Locate the cell with the specified text and output its [X, Y] center coordinate. 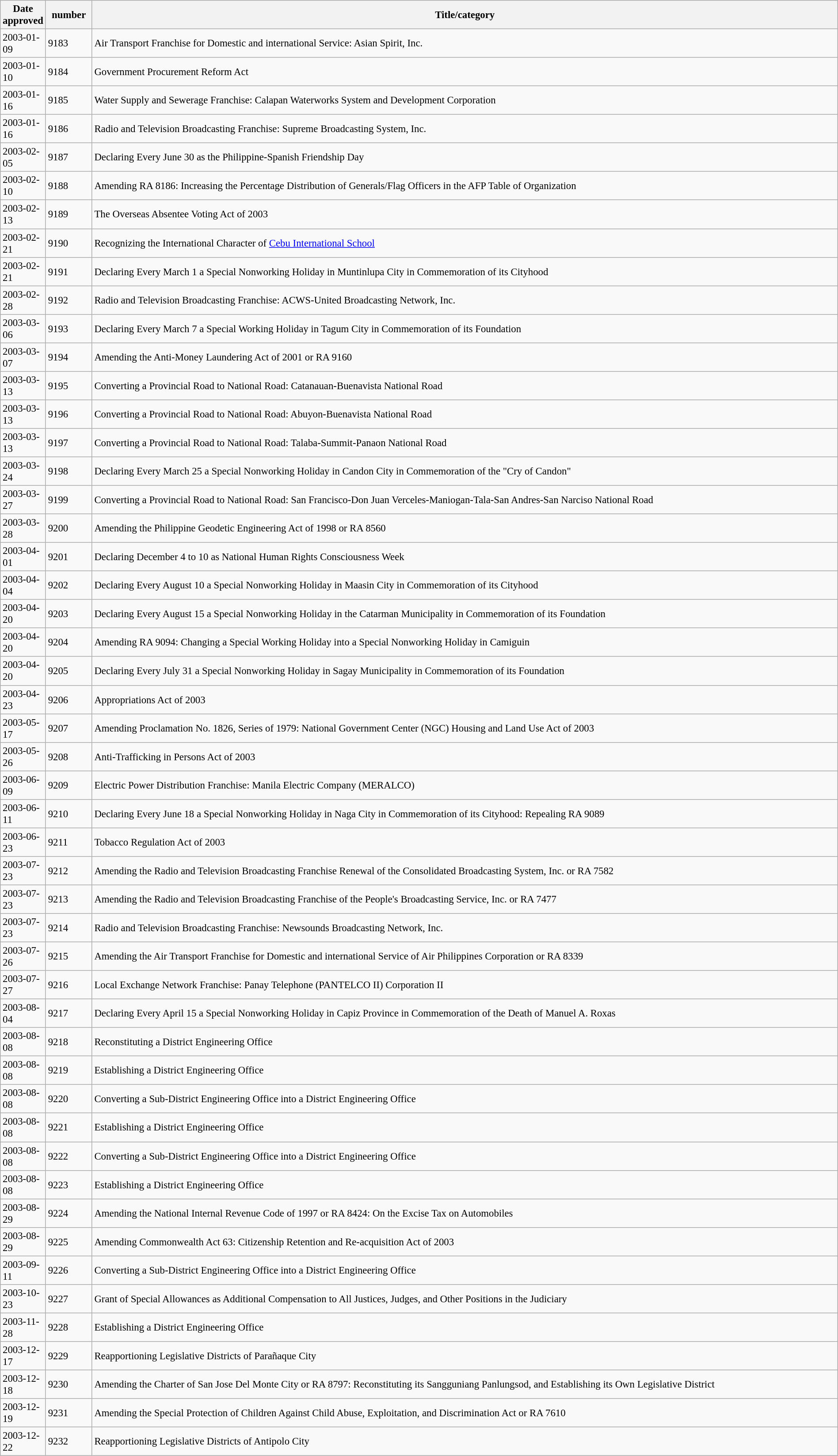
2003-03-24 [23, 471]
2003-05-17 [23, 728]
9189 [69, 215]
Declaring Every June 18 a Special Nonworking Holiday in Naga City in Commemoration of its Cityhood: Repealing RA 9089 [465, 814]
Reconstituting a District Engineering Office [465, 1042]
9229 [69, 1356]
Local Exchange Network Franchise: Panay Telephone (PANTELCO II) Corporation II [465, 985]
Title/category [465, 15]
9218 [69, 1042]
Declaring Every June 30 as the Philippine-Spanish Friendship Day [465, 157]
Air Transport Franchise for Domestic and international Service: Asian Spirit, Inc. [465, 43]
2003-04-01 [23, 557]
9208 [69, 756]
9230 [69, 1384]
Converting a Provincial Road to National Road: Talaba-Summit-Panaon National Road [465, 443]
Amending Proclamation No. 1826, Series of 1979: National Government Center (NGC) Housing and Land Use Act of 2003 [465, 728]
The Overseas Absentee Voting Act of 2003 [465, 215]
9207 [69, 728]
2003-06-11 [23, 814]
2003-07-27 [23, 985]
2003-01-10 [23, 72]
9197 [69, 443]
9211 [69, 842]
2003-05-26 [23, 756]
2003-06-09 [23, 785]
2003-03-07 [23, 357]
9228 [69, 1327]
Amending Commonwealth Act 63: Citizenship Retention and Re-acquisition Act of 2003 [465, 1241]
9205 [69, 671]
9201 [69, 557]
2003-12-22 [23, 1442]
Water Supply and Sewerage Franchise: Calapan Waterworks System and Development Corporation [465, 101]
9187 [69, 157]
9222 [69, 1156]
9206 [69, 700]
9194 [69, 357]
number [69, 15]
Declaring Every March 7 a Special Working Holiday in Tagum City in Commemoration of its Foundation [465, 329]
Date approved [23, 15]
2003-10-23 [23, 1299]
9231 [69, 1413]
9219 [69, 1071]
9223 [69, 1185]
2003-08-04 [23, 1013]
9188 [69, 186]
2003-09-11 [23, 1270]
9190 [69, 243]
9202 [69, 586]
2003-04-23 [23, 700]
9225 [69, 1241]
2003-02-10 [23, 186]
Declaring Every August 10 a Special Nonworking Holiday in Maasin City in Commemoration of its Cityhood [465, 586]
Amending the Radio and Television Broadcasting Franchise of the People's Broadcasting Service, Inc. or RA 7477 [465, 899]
Amending the Special Protection of Children Against Child Abuse, Exploitation, and Discrimination Act or RA 7610 [465, 1413]
Amending the Radio and Television Broadcasting Franchise Renewal of the Consolidated Broadcasting System, Inc. or RA 7582 [465, 871]
Declaring Every April 15 a Special Nonworking Holiday in Capiz Province in Commemoration of the Death of Manuel A. Roxas [465, 1013]
2003-12-17 [23, 1356]
Electric Power Distribution Franchise: Manila Electric Company (MERALCO) [465, 785]
2003-12-19 [23, 1413]
Converting a Provincial Road to National Road: Abuyon-Buenavista National Road [465, 414]
Reapportioning Legislative Districts of Parañaque City [465, 1356]
9200 [69, 528]
9227 [69, 1299]
9185 [69, 101]
Radio and Television Broadcasting Franchise: Supreme Broadcasting System, Inc. [465, 129]
Declaring Every August 15 a Special Nonworking Holiday in the Catarman Municipality in Commemoration of its Foundation [465, 614]
2003-06-23 [23, 842]
2003-02-05 [23, 157]
9204 [69, 642]
Radio and Television Broadcasting Franchise: ACWS-United Broadcasting Network, Inc. [465, 300]
Recognizing the International Character of Cebu International School [465, 243]
Reapportioning Legislative Districts of Antipolo City [465, 1442]
9193 [69, 329]
9210 [69, 814]
2003-01-09 [23, 43]
9195 [69, 386]
Declaring Every March 25 a Special Nonworking Holiday in Candon City in Commemoration of the "Cry of Candon" [465, 471]
2003-11-28 [23, 1327]
9184 [69, 72]
9220 [69, 1099]
Declaring December 4 to 10 as National Human Rights Consciousness Week [465, 557]
2003-07-26 [23, 957]
Amending the Charter of San Jose Del Monte City or RA 8797: Reconstituting its Sangguniang Panlungsod, and Establishing its Own Legislative District [465, 1384]
Amending RA 8186: Increasing the Percentage Distribution of Generals/Flag Officers in the AFP Table of Organization [465, 186]
2003-04-04 [23, 586]
2003-02-28 [23, 300]
9214 [69, 928]
9216 [69, 985]
Amending RA 9094: Changing a Special Working Holiday into a Special Nonworking Holiday in Camiguin [465, 642]
Amending the Anti-Money Laundering Act of 2001 or RA 9160 [465, 357]
Declaring Every July 31 a Special Nonworking Holiday in Sagay Municipality in Commemoration of its Foundation [465, 671]
2003-12-18 [23, 1384]
Converting a Provincial Road to National Road: San Francisco-Don Juan Verceles-Maniogan-Tala-San Andres-San Narciso National Road [465, 500]
9217 [69, 1013]
Converting a Provincial Road to National Road: Catanauan-Buenavista National Road [465, 386]
9215 [69, 957]
9232 [69, 1442]
9203 [69, 614]
9186 [69, 129]
2003-03-06 [23, 329]
2003-03-27 [23, 500]
Radio and Television Broadcasting Franchise: Newsounds Broadcasting Network, Inc. [465, 928]
9192 [69, 300]
9213 [69, 899]
9183 [69, 43]
9212 [69, 871]
Amending the Philippine Geodetic Engineering Act of 1998 or RA 8560 [465, 528]
9224 [69, 1213]
9226 [69, 1270]
9191 [69, 271]
9196 [69, 414]
Amending the Air Transport Franchise for Domestic and international Service of Air Philippines Corporation or RA 8339 [465, 957]
Grant of Special Allowances as Additional Compensation to All Justices, Judges, and Other Positions in the Judiciary [465, 1299]
2003-03-28 [23, 528]
Tobacco Regulation Act of 2003 [465, 842]
9221 [69, 1127]
Declaring Every March 1 a Special Nonworking Holiday in Muntinlupa City in Commemoration of its Cityhood [465, 271]
Government Procurement Reform Act [465, 72]
9209 [69, 785]
Anti-Trafficking in Persons Act of 2003 [465, 756]
2003-02-13 [23, 215]
Amending the National Internal Revenue Code of 1997 or RA 8424: On the Excise Tax on Automobiles [465, 1213]
9198 [69, 471]
9199 [69, 500]
Appropriations Act of 2003 [465, 700]
